Pinpoint the cell where the given text exists, returning its [x, y] midpoint coordinate. 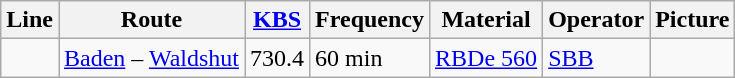
KBS [278, 20]
Line [30, 20]
SBB [596, 58]
RBDe 560 [486, 58]
Material [486, 20]
Frequency [370, 20]
Operator [596, 20]
60 min [370, 58]
Baden – Waldshut [151, 58]
730.4 [278, 58]
Picture [692, 20]
Route [151, 20]
